Find where the given text appears and provide that cell's center as [x, y] coordinate. 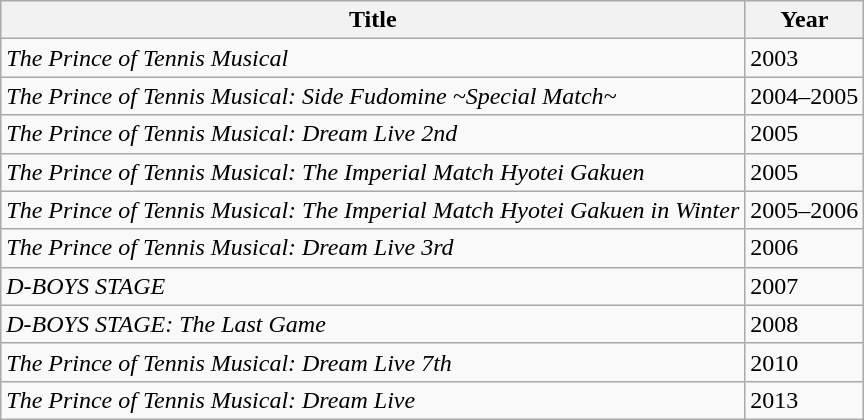
The Prince of Tennis Musical: Dream Live 7th [373, 362]
Year [804, 20]
The Prince of Tennis Musical: The Imperial Match Hyotei Gakuen in Winter [373, 210]
2004–2005 [804, 96]
The Prince of Tennis Musical: The Imperial Match Hyotei Gakuen [373, 172]
D-BOYS STAGE: The Last Game [373, 324]
2013 [804, 400]
2010 [804, 362]
The Prince of Tennis Musical: Dream Live 2nd [373, 134]
The Prince of Tennis Musical [373, 58]
D-BOYS STAGE [373, 286]
2007 [804, 286]
2006 [804, 248]
2008 [804, 324]
The Prince of Tennis Musical: Side Fudomine ~Special Match~ [373, 96]
2005–2006 [804, 210]
The Prince of Tennis Musical: Dream Live 3rd [373, 248]
Title [373, 20]
2003 [804, 58]
The Prince of Tennis Musical: Dream Live [373, 400]
